Capture the cell that displays the provided text and extract its (X, Y) central coordinate. 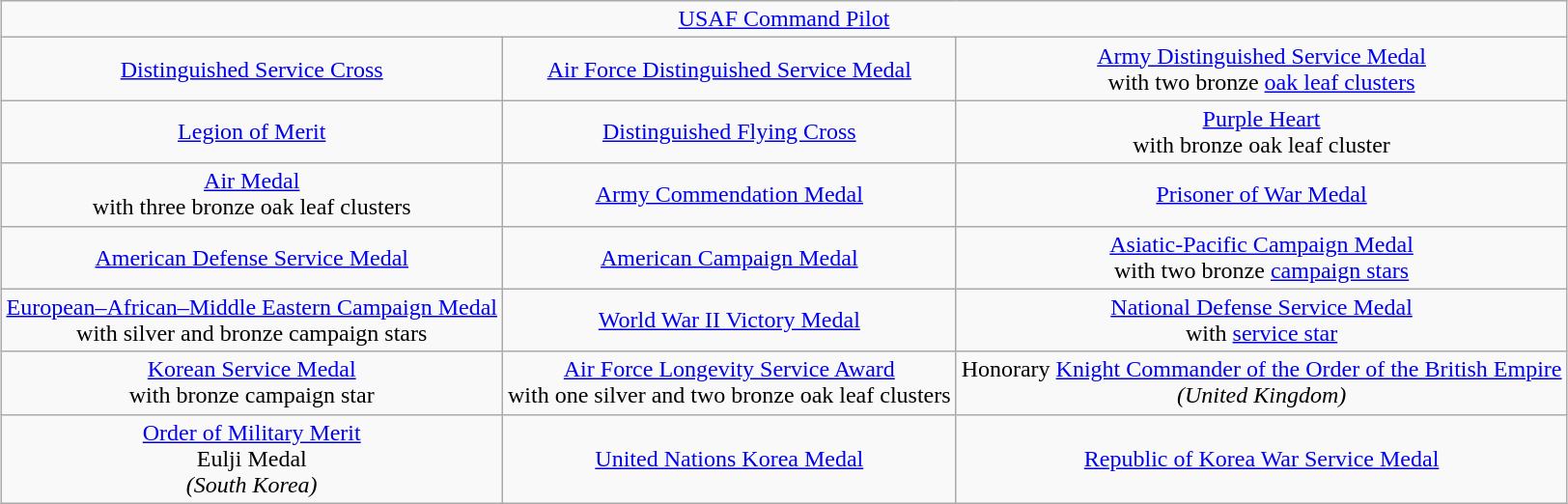
American Campaign Medal (730, 257)
Asiatic-Pacific Campaign Medalwith two bronze campaign stars (1261, 257)
American Defense Service Medal (252, 257)
Republic of Korea War Service Medal (1261, 459)
Purple Heartwith bronze oak leaf cluster (1261, 131)
Distinguished Flying Cross (730, 131)
United Nations Korea Medal (730, 459)
World War II Victory Medal (730, 321)
USAF Command Pilot (784, 19)
Air Medalwith three bronze oak leaf clusters (252, 195)
National Defense Service Medalwith service star (1261, 321)
Order of Military MeritEulji Medal(South Korea) (252, 459)
Distinguished Service Cross (252, 70)
Korean Service Medalwith bronze campaign star (252, 382)
Legion of Merit (252, 131)
Prisoner of War Medal (1261, 195)
Army Commendation Medal (730, 195)
Air Force Distinguished Service Medal (730, 70)
Army Distinguished Service Medalwith two bronze oak leaf clusters (1261, 70)
European–African–Middle Eastern Campaign Medalwith silver and bronze campaign stars (252, 321)
Honorary Knight Commander of the Order of the British Empire(United Kingdom) (1261, 382)
Air Force Longevity Service Awardwith one silver and two bronze oak leaf clusters (730, 382)
